Return [X, Y] of the center of cell containing provided text 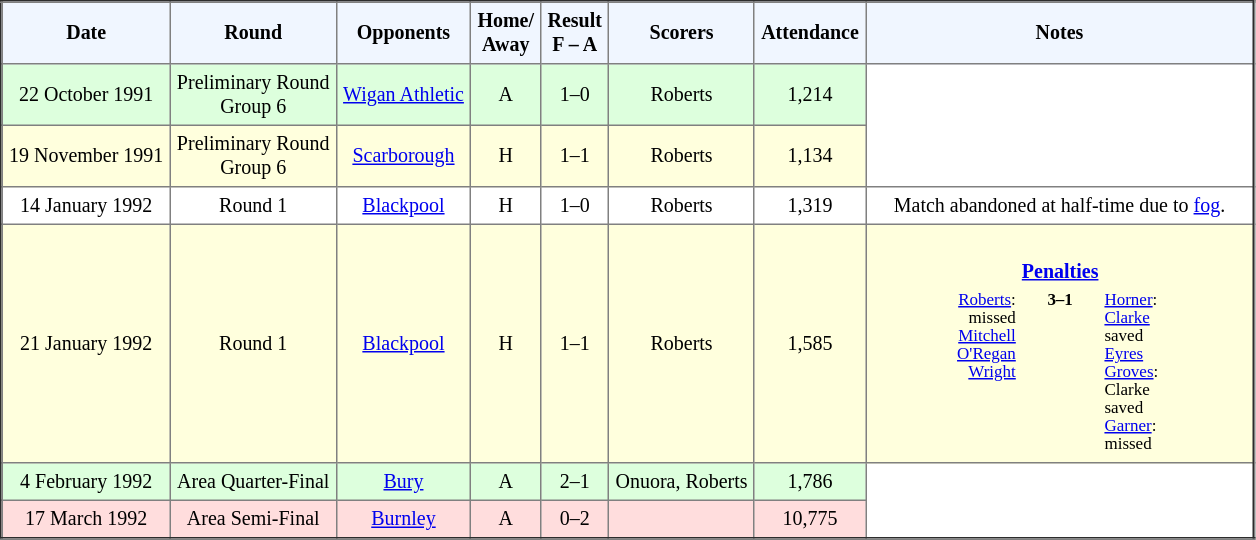
Penalties [1060, 272]
Area Semi-Final [253, 519]
1,134 [810, 156]
10,775 [810, 519]
ResultF – A [575, 33]
1,585 [810, 343]
14 January 1992 [86, 206]
1,319 [810, 206]
Notes [1060, 33]
Wigan Athletic [403, 95]
1,786 [810, 482]
Round [253, 33]
0–2 [575, 519]
Match abandoned at half-time due to fog. [1060, 206]
Bury [403, 482]
Horner: Clarke saved Eyres Groves: Clarke saved Garner: missed [1146, 370]
Burnley [403, 519]
Onuora, Roberts [682, 482]
21 January 1992 [86, 343]
Date [86, 33]
Roberts: missed Mitchell O'Regan Wright [975, 370]
4 February 1992 [86, 482]
1,214 [810, 95]
3–1 [1060, 370]
Attendance [810, 33]
Home/Away [506, 33]
22 October 1991 [86, 95]
19 November 1991 [86, 156]
Area Quarter-Final [253, 482]
2–1 [575, 482]
Penalties Roberts: missed Mitchell O'Regan Wright 3–1 Horner: Clarke saved Eyres Groves: Clarke saved Garner: missed [1060, 343]
Scorers [682, 33]
Opponents [403, 33]
Scarborough [403, 156]
17 March 1992 [86, 519]
